Find where the given text appears and provide that cell's center as [X, Y] coordinate. 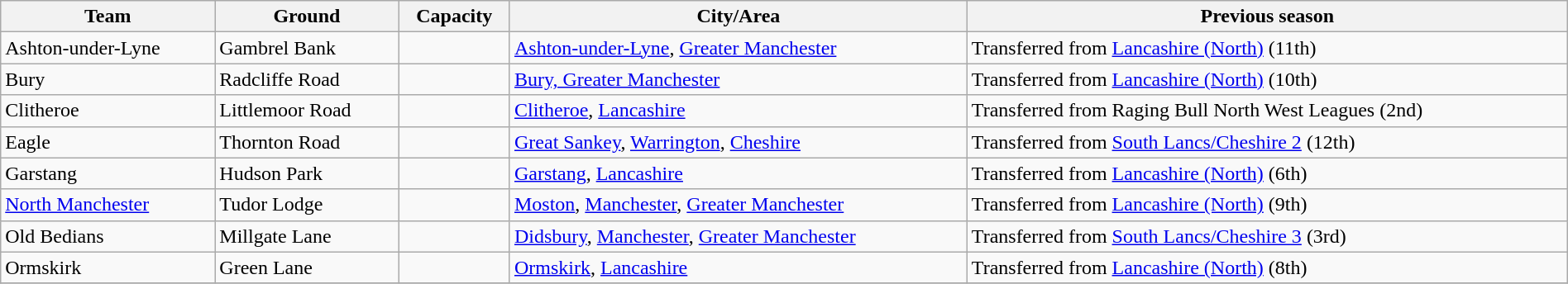
Capacity [454, 17]
Transferred from Lancashire (North) (6th) [1267, 173]
Old Bedians [108, 236]
Bury [108, 79]
Transferred from Lancashire (North) (8th) [1267, 267]
Transferred from South Lancs/Cheshire 2 (12th) [1267, 142]
Ashton-under-Lyne, Greater Manchester [738, 48]
Transferred from Lancashire (North) (10th) [1267, 79]
Clitheroe [108, 111]
Transferred from Lancashire (North) (9th) [1267, 205]
Ormskirk, Lancashire [738, 267]
Didsbury, Manchester, Greater Manchester [738, 236]
Great Sankey, Warrington, Cheshire [738, 142]
Garstang [108, 173]
Bury, Greater Manchester [738, 79]
Tudor Lodge [307, 205]
Littlemoor Road [307, 111]
Green Lane [307, 267]
Thornton Road [307, 142]
City/Area [738, 17]
North Manchester [108, 205]
Ground [307, 17]
Transferred from Lancashire (North) (11th) [1267, 48]
Gambrel Bank [307, 48]
Radcliffe Road [307, 79]
Ashton-under-Lyne [108, 48]
Hudson Park [307, 173]
Millgate Lane [307, 236]
Previous season [1267, 17]
Moston, Manchester, Greater Manchester [738, 205]
Clitheroe, Lancashire [738, 111]
Transferred from Raging Bull North West Leagues (2nd) [1267, 111]
Eagle [108, 142]
Transferred from South Lancs/Cheshire 3 (3rd) [1267, 236]
Team [108, 17]
Ormskirk [108, 267]
Garstang, Lancashire [738, 173]
